Locate the cell with the specified text and output its (x, y) center coordinate. 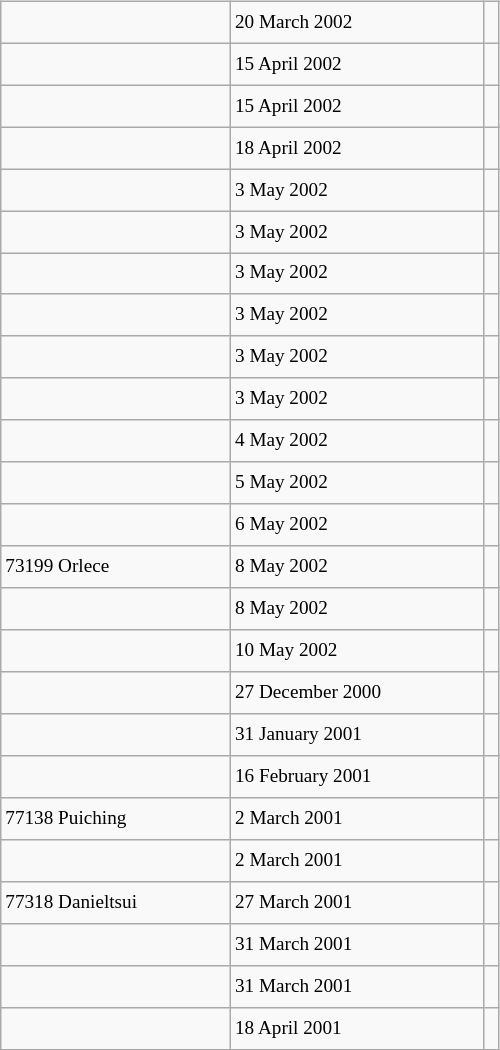
18 April 2002 (356, 148)
4 May 2002 (356, 441)
16 February 2001 (356, 777)
27 March 2001 (356, 902)
20 March 2002 (356, 22)
18 April 2001 (356, 1028)
31 January 2001 (356, 735)
77138 Puiching (116, 819)
77318 Danieltsui (116, 902)
73199 Orlece (116, 567)
10 May 2002 (356, 651)
5 May 2002 (356, 483)
27 December 2000 (356, 693)
6 May 2002 (356, 525)
